Return [X, Y] of the center of cell containing provided text 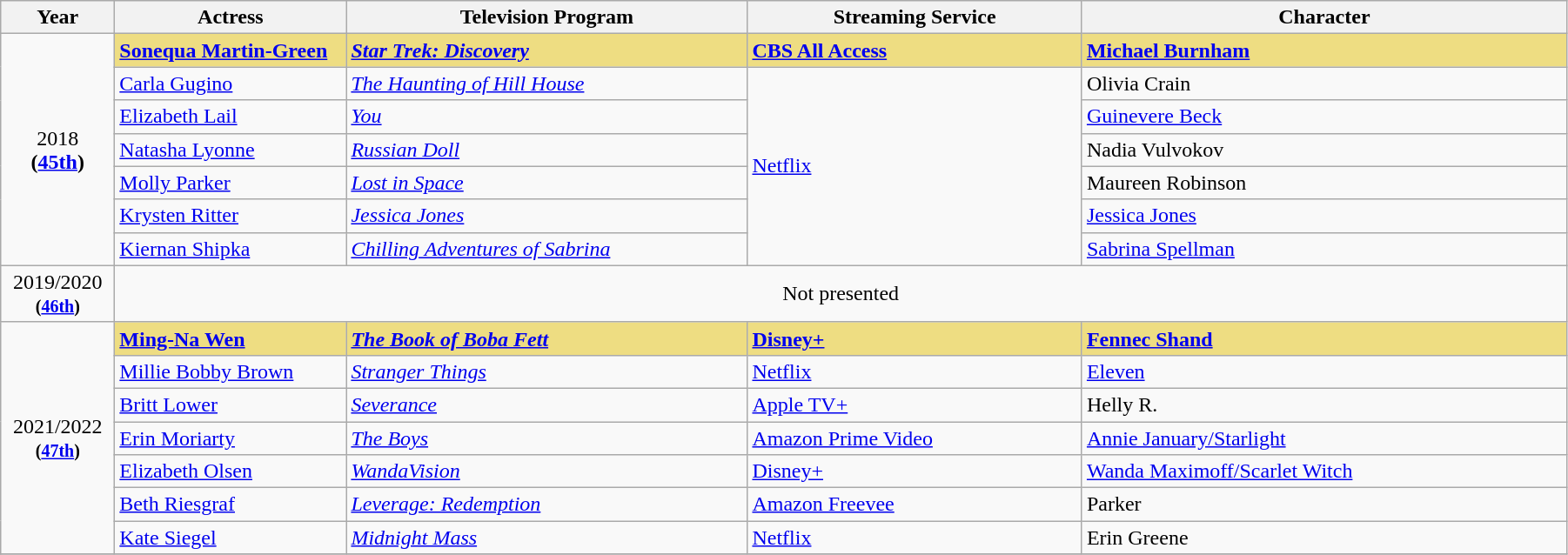
Natasha Lyonne [231, 150]
Midnight Mass [546, 538]
Guinevere Beck [1324, 117]
Amazon Prime Video [915, 438]
Carla Gugino [231, 84]
Wanda Maximoff/Scarlet Witch [1324, 471]
The Boys [546, 438]
Apple TV+ [915, 405]
Molly Parker [231, 183]
Elizabeth Olsen [231, 471]
Chilling Adventures of Sabrina [546, 249]
2019/2020 (46th) [57, 294]
Annie January/Starlight [1324, 438]
Actress [231, 17]
Erin Moriarty [231, 438]
2018(45th) [57, 150]
Year [57, 17]
Britt Lower [231, 405]
Severance [546, 405]
Fennec Shand [1324, 338]
The Book of Boba Fett [546, 338]
Elizabeth Lail [231, 117]
Amazon Freevee [915, 505]
Olivia Crain [1324, 84]
You [546, 117]
Parker [1324, 505]
Streaming Service [915, 17]
Sabrina Spellman [1324, 249]
Kate Siegel [231, 538]
Sonequa Martin-Green [231, 50]
Maureen Robinson [1324, 183]
Stranger Things [546, 371]
Krysten Ritter [231, 216]
Star Trek: Discovery [546, 50]
Lost in Space [546, 183]
The Haunting of Hill House [546, 84]
Kiernan Shipka [231, 249]
Leverage: Redemption [546, 505]
Television Program [546, 17]
Character [1324, 17]
Millie Bobby Brown [231, 371]
Helly R. [1324, 405]
WandaVision [546, 471]
Russian Doll [546, 150]
Not presented [841, 294]
2021/2022(47th) [57, 438]
Ming-Na Wen [231, 338]
Erin Greene [1324, 538]
Beth Riesgraf [231, 505]
Michael Burnham [1324, 50]
Nadia Vulvokov [1324, 150]
Eleven [1324, 371]
CBS All Access [915, 50]
